Find where the given text appears and provide that cell's center as (x, y) coordinate. 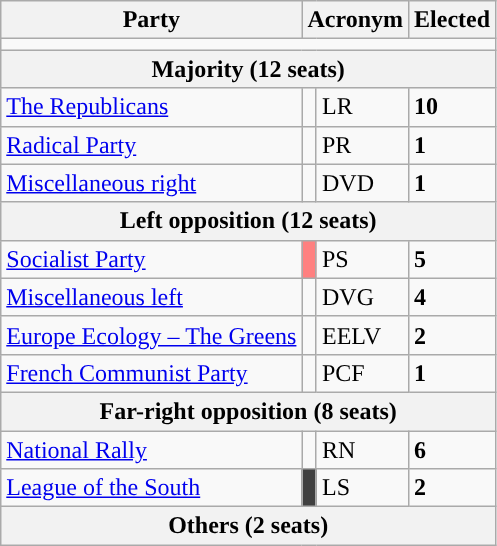
EELV (362, 335)
National Rally (152, 449)
LR (362, 107)
DVG (362, 297)
DVD (362, 183)
French Communist Party (152, 373)
Miscellaneous left (152, 297)
League of the South (152, 488)
10 (452, 107)
Acronym (356, 20)
Europe Ecology – The Greens (152, 335)
Socialist Party (152, 259)
PR (362, 145)
Majority (12 seats) (248, 69)
Elected (452, 20)
The Republicans (152, 107)
6 (452, 449)
LS (362, 488)
Left opposition (12 seats) (248, 221)
Party (152, 20)
5 (452, 259)
PS (362, 259)
Radical Party (152, 145)
Far-right opposition (8 seats) (248, 411)
4 (452, 297)
RN (362, 449)
Miscellaneous right (152, 183)
PCF (362, 373)
Others (2 seats) (248, 526)
